Identify which cell holds the provided text, then report its (x, y) central coordinate. 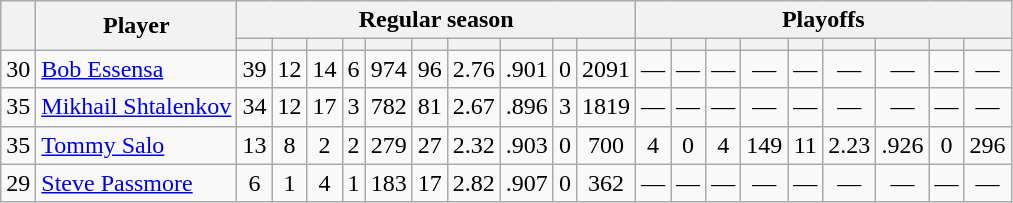
2.82 (474, 183)
27 (430, 145)
149 (764, 145)
Player (136, 26)
Bob Essensa (136, 69)
183 (388, 183)
Mikhail Shtalenkov (136, 107)
Tommy Salo (136, 145)
14 (324, 69)
2.23 (850, 145)
.901 (526, 69)
30 (18, 69)
81 (430, 107)
.903 (526, 145)
2091 (606, 69)
29 (18, 183)
362 (606, 183)
2.67 (474, 107)
Playoffs (823, 20)
700 (606, 145)
11 (806, 145)
34 (254, 107)
96 (430, 69)
2.32 (474, 145)
Steve Passmore (136, 183)
974 (388, 69)
8 (290, 145)
.926 (902, 145)
296 (988, 145)
Regular season (436, 20)
2.76 (474, 69)
.896 (526, 107)
39 (254, 69)
13 (254, 145)
279 (388, 145)
782 (388, 107)
.907 (526, 183)
1819 (606, 107)
